Capture the cell that displays the provided text and extract its [x, y] central coordinate. 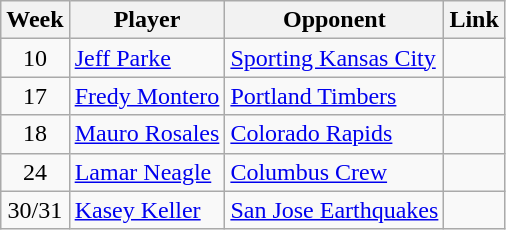
Sporting Kansas City [334, 58]
Lamar Neagle [147, 172]
Opponent [334, 20]
Kasey Keller [147, 210]
Mauro Rosales [147, 134]
18 [35, 134]
24 [35, 172]
San Jose Earthquakes [334, 210]
Portland Timbers [334, 96]
Player [147, 20]
Columbus Crew [334, 172]
Jeff Parke [147, 58]
Colorado Rapids [334, 134]
Link [474, 20]
Fredy Montero [147, 96]
30/31 [35, 210]
10 [35, 58]
Week [35, 20]
17 [35, 96]
